Identify which cell holds the provided text, then report its [X, Y] central coordinate. 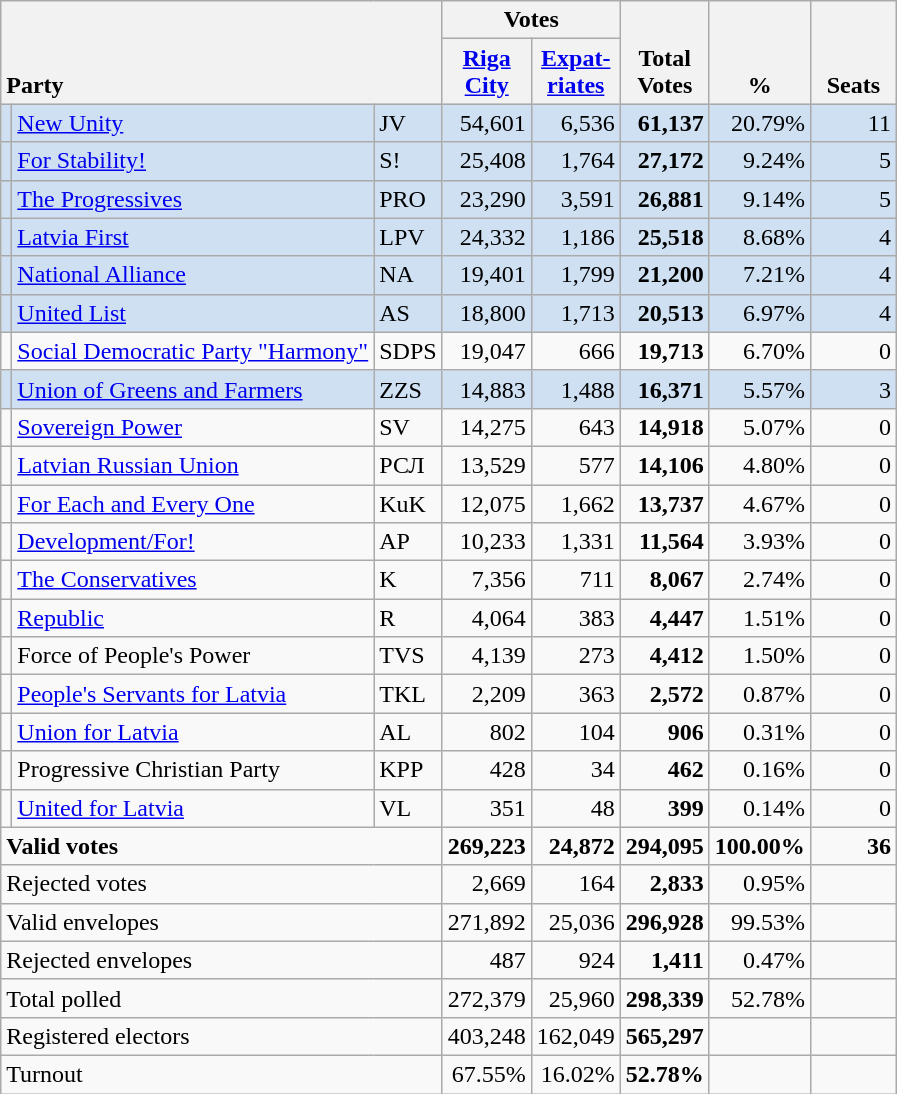
54,601 [486, 123]
67.55% [486, 1074]
13,737 [664, 503]
25,960 [576, 998]
1.51% [760, 618]
0.14% [760, 808]
296,928 [664, 922]
РСЛ [408, 465]
5.57% [760, 389]
20.79% [760, 123]
16,371 [664, 389]
3,591 [576, 199]
Development/For! [193, 542]
16.02% [576, 1074]
4,139 [486, 656]
Latvian Russian Union [193, 465]
United for Latvia [193, 808]
Latvia First [193, 237]
711 [576, 580]
4,412 [664, 656]
Sovereign Power [193, 427]
Expat- riates [576, 72]
The Conservatives [193, 580]
Progressive Christian Party [193, 770]
Votes [531, 20]
3 [853, 389]
The Progressives [193, 199]
4,447 [664, 618]
162,049 [576, 1036]
10,233 [486, 542]
Force of People's Power [193, 656]
14,106 [664, 465]
AL [408, 732]
Union for Latvia [193, 732]
AS [408, 313]
363 [576, 694]
0.87% [760, 694]
19,713 [664, 351]
Total Votes [664, 52]
2,572 [664, 694]
SDPS [408, 351]
12,075 [486, 503]
21,200 [664, 275]
26,881 [664, 199]
99.53% [760, 922]
27,172 [664, 161]
% [760, 52]
LPV [408, 237]
People's Servants for Latvia [193, 694]
164 [576, 884]
VL [408, 808]
403,248 [486, 1036]
Rejected votes [222, 884]
273 [576, 656]
United List [193, 313]
383 [576, 618]
Social Democratic Party "Harmony" [193, 351]
36 [853, 846]
2,833 [664, 884]
20,513 [664, 313]
National Alliance [193, 275]
6.70% [760, 351]
19,401 [486, 275]
TVS [408, 656]
Rejected envelopes [222, 960]
0.47% [760, 960]
1,488 [576, 389]
351 [486, 808]
K [408, 580]
462 [664, 770]
924 [576, 960]
JV [408, 123]
487 [486, 960]
577 [576, 465]
7,356 [486, 580]
1,764 [576, 161]
6,536 [576, 123]
4.80% [760, 465]
Valid votes [222, 846]
For Stability! [193, 161]
802 [486, 732]
9.14% [760, 199]
666 [576, 351]
906 [664, 732]
294,095 [664, 846]
8.68% [760, 237]
4,064 [486, 618]
Riga City [486, 72]
25,036 [576, 922]
7.21% [760, 275]
1,411 [664, 960]
Republic [193, 618]
14,918 [664, 427]
3.93% [760, 542]
9.24% [760, 161]
1,331 [576, 542]
24,332 [486, 237]
1,662 [576, 503]
13,529 [486, 465]
14,275 [486, 427]
1,713 [576, 313]
Turnout [222, 1074]
8,067 [664, 580]
2.74% [760, 580]
0.16% [760, 770]
48 [576, 808]
ZZS [408, 389]
399 [664, 808]
2,669 [486, 884]
18,800 [486, 313]
KuK [408, 503]
25,518 [664, 237]
34 [576, 770]
19,047 [486, 351]
S! [408, 161]
Total polled [222, 998]
Party [222, 52]
643 [576, 427]
14,883 [486, 389]
Union of Greens and Farmers [193, 389]
NA [408, 275]
For Each and Every One [193, 503]
104 [576, 732]
1,799 [576, 275]
272,379 [486, 998]
25,408 [486, 161]
Registered electors [222, 1036]
4.67% [760, 503]
11,564 [664, 542]
428 [486, 770]
298,339 [664, 998]
TKL [408, 694]
2,209 [486, 694]
R [408, 618]
565,297 [664, 1036]
11 [853, 123]
PRO [408, 199]
5.07% [760, 427]
Seats [853, 52]
24,872 [576, 846]
AP [408, 542]
1,186 [576, 237]
100.00% [760, 846]
0.31% [760, 732]
23,290 [486, 199]
6.97% [760, 313]
Valid envelopes [222, 922]
0.95% [760, 884]
61,137 [664, 123]
269,223 [486, 846]
1.50% [760, 656]
SV [408, 427]
271,892 [486, 922]
KPP [408, 770]
New Unity [193, 123]
